Pinpoint the cell where the given text exists, returning its [x, y] midpoint coordinate. 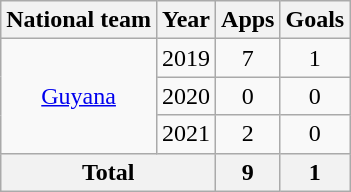
Guyana [79, 96]
7 [248, 58]
National team [79, 20]
2019 [186, 58]
9 [248, 172]
2021 [186, 134]
Goals [315, 20]
Year [186, 20]
Apps [248, 20]
2 [248, 134]
2020 [186, 96]
Total [108, 172]
